Scan for the cell matching the given text and deliver its (X, Y) coordinate at center. 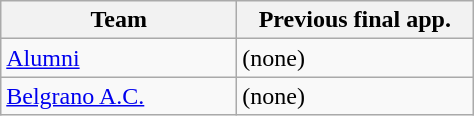
Team (119, 20)
Alumni (119, 58)
Previous final app. (355, 20)
Belgrano A.C. (119, 96)
